For the text-containing cell, return its midpoint in [X, Y] coordinate format. 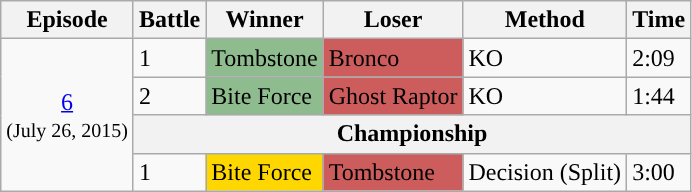
Championship [412, 134]
Bronco [393, 58]
Decision (Split) [545, 172]
2:09 [659, 58]
Method [545, 20]
Time [659, 20]
Episode [68, 20]
Ghost Raptor [393, 96]
Loser [393, 20]
Winner [264, 20]
Battle [169, 20]
1:44 [659, 96]
2 [169, 96]
3:00 [659, 172]
6(July 26, 2015) [68, 115]
